Provide the [X, Y] coordinate of the cell's center where the given text is located.  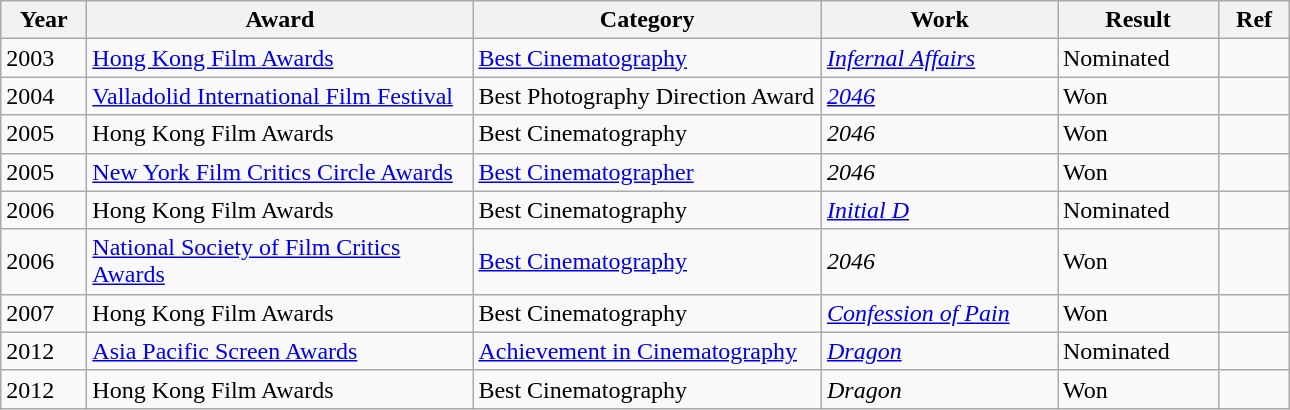
2003 [44, 58]
Confession of Pain [939, 313]
Initial D [939, 210]
Asia Pacific Screen Awards [280, 351]
Result [1138, 20]
Achievement in Cinematography [648, 351]
National Society of Film Critics Awards [280, 262]
2007 [44, 313]
Category [648, 20]
Ref [1254, 20]
Valladolid International Film Festival [280, 96]
Infernal Affairs [939, 58]
Best Photography Direction Award [648, 96]
2004 [44, 96]
Work [939, 20]
Year [44, 20]
Best Cinematographer [648, 172]
Award [280, 20]
New York Film Critics Circle Awards [280, 172]
